From the cell containing the given text, extract its center point as (X, Y) coordinate. 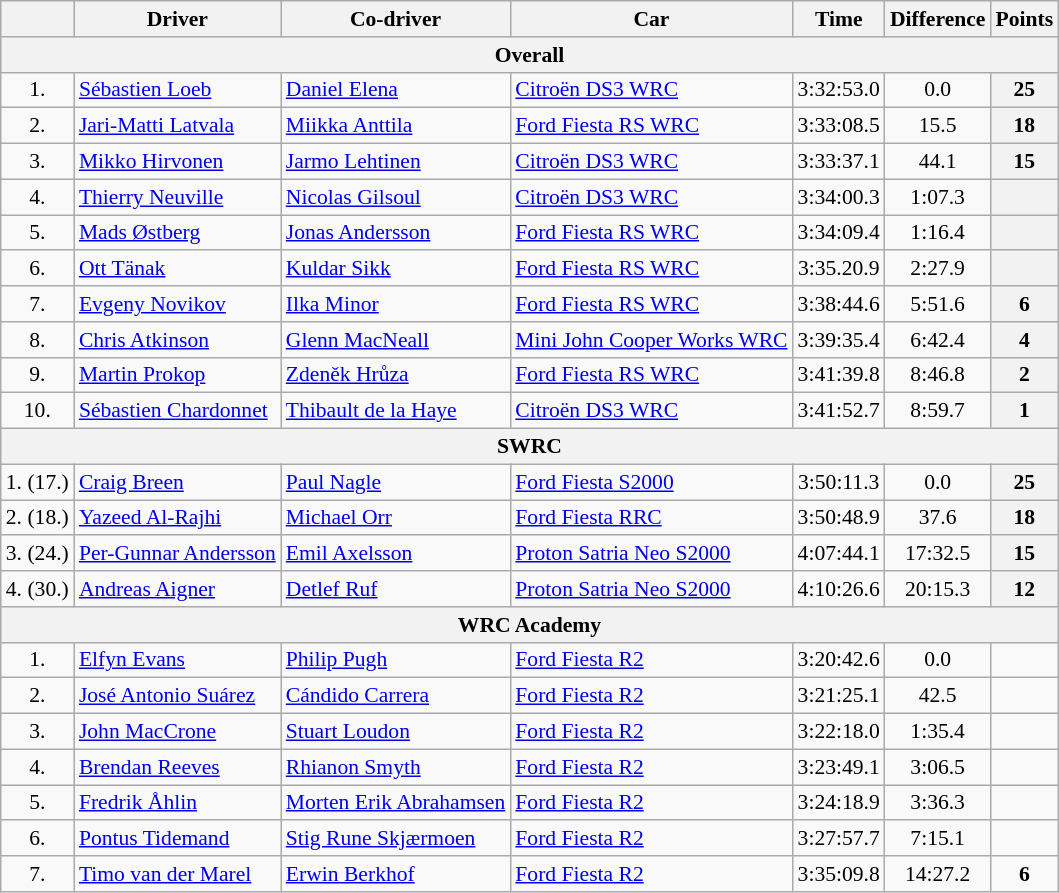
3:50:48.9 (839, 518)
3:24:18.9 (839, 803)
8:59.7 (938, 411)
3:32:53.0 (839, 90)
14:27.2 (938, 874)
3:35:09.8 (839, 874)
Thibault de la Haye (396, 411)
3:22:18.0 (839, 732)
Daniel Elena (396, 90)
Jari-Matti Latvala (178, 126)
37.6 (938, 518)
Per-Gunnar Andersson (178, 554)
2. (18.) (38, 518)
15.5 (938, 126)
1:35.4 (938, 732)
Overall (530, 55)
3:39:35.4 (839, 340)
Co-driver (396, 19)
5:51.6 (938, 304)
Paul Nagle (396, 482)
3:41:52.7 (839, 411)
Erwin Berkhof (396, 874)
Time (839, 19)
3:27:57.7 (839, 839)
3:20:42.6 (839, 660)
Zdeněk Hrůza (396, 375)
Kuldar Sikk (396, 269)
Pontus Tidemand (178, 839)
20:15.3 (938, 589)
Emil Axelsson (396, 554)
Fredrik Åhlin (178, 803)
Stuart Loudon (396, 732)
1. (17.) (38, 482)
Philip Pugh (396, 660)
Morten Erik Abrahamsen (396, 803)
12 (1024, 589)
8. (38, 340)
9. (38, 375)
3:36.3 (938, 803)
José Antonio Suárez (178, 696)
Andreas Aigner (178, 589)
Martin Prokop (178, 375)
Miikka Anttila (396, 126)
SWRC (530, 447)
4:10:26.6 (839, 589)
Mikko Hirvonen (178, 162)
Cándido Carrera (396, 696)
John MacCrone (178, 732)
Sébastien Chardonnet (178, 411)
Craig Breen (178, 482)
Sébastien Loeb (178, 90)
Rhianon Smyth (396, 767)
7:15.1 (938, 839)
2 (1024, 375)
Difference (938, 19)
Stig Rune Skjærmoen (396, 839)
Detlef Ruf (396, 589)
Timo van der Marel (178, 874)
Chris Atkinson (178, 340)
3:06.5 (938, 767)
44.1 (938, 162)
Thierry Neuville (178, 197)
Ilka Minor (396, 304)
3:41:39.8 (839, 375)
3:38:44.6 (839, 304)
Ford Fiesta RRC (651, 518)
Brendan Reeves (178, 767)
1:16.4 (938, 233)
WRC Academy (530, 625)
Nicolas Gilsoul (396, 197)
4 (1024, 340)
42.5 (938, 696)
3:34:00.3 (839, 197)
Mads Østberg (178, 233)
6:42.4 (938, 340)
10. (38, 411)
4. (30.) (38, 589)
1:07.3 (938, 197)
3. (24.) (38, 554)
Jonas Andersson (396, 233)
Mini John Cooper Works WRC (651, 340)
3:33:37.1 (839, 162)
Elfyn Evans (178, 660)
3:21:25.1 (839, 696)
17:32.5 (938, 554)
Points (1024, 19)
Michael Orr (396, 518)
3:50:11.3 (839, 482)
Ford Fiesta S2000 (651, 482)
3:35.20.9 (839, 269)
Evgeny Novikov (178, 304)
1 (1024, 411)
Ott Tänak (178, 269)
Jarmo Lehtinen (396, 162)
4:07:44.1 (839, 554)
2:27.9 (938, 269)
Driver (178, 19)
Glenn MacNeall (396, 340)
3:34:09.4 (839, 233)
3:33:08.5 (839, 126)
Car (651, 19)
Yazeed Al-Rajhi (178, 518)
8:46.8 (938, 375)
3:23:49.1 (839, 767)
